Find where the given text appears and provide that cell's center as [x, y] coordinate. 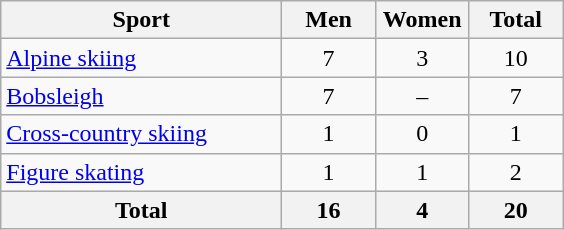
Figure skating [142, 172]
Men [329, 20]
16 [329, 210]
Women [422, 20]
2 [516, 172]
– [422, 96]
Bobsleigh [142, 96]
20 [516, 210]
4 [422, 210]
0 [422, 134]
10 [516, 58]
Alpine skiing [142, 58]
Sport [142, 20]
3 [422, 58]
Cross-country skiing [142, 134]
